Return (X, Y) of the center of cell containing provided text 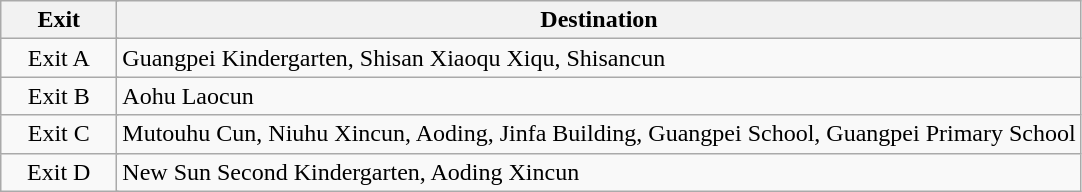
Exit (59, 20)
Aohu Laocun (599, 96)
Exit C (59, 134)
Destination (599, 20)
Exit D (59, 172)
New Sun Second Kindergarten, Aoding Xincun (599, 172)
Guangpei Kindergarten, Shisan Xiaoqu Xiqu, Shisancun (599, 58)
Exit B (59, 96)
Exit A (59, 58)
Mutouhu Cun, Niuhu Xincun, Aoding, Jinfa Building, Guangpei School, Guangpei Primary School (599, 134)
